For the text-containing cell, return its midpoint in [X, Y] coordinate format. 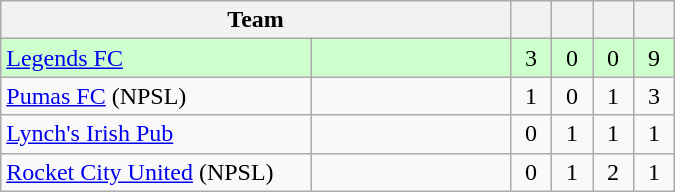
9 [654, 58]
Team [256, 20]
Pumas FC (NPSL) [156, 96]
2 [612, 172]
Rocket City United (NPSL) [156, 172]
Legends FC [156, 58]
Lynch's Irish Pub [156, 134]
